Pinpoint the cell where the given text exists, returning its (X, Y) midpoint coordinate. 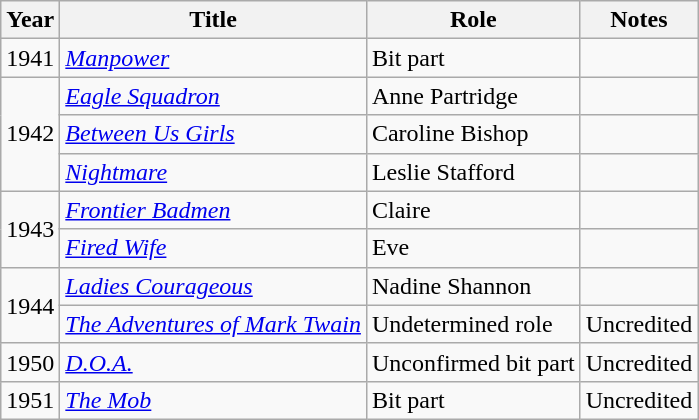
Eve (473, 248)
Manpower (214, 58)
1951 (30, 400)
Nadine Shannon (473, 286)
Role (473, 20)
Nightmare (214, 172)
Leslie Stafford (473, 172)
Claire (473, 210)
Ladies Courageous (214, 286)
The Adventures of Mark Twain (214, 324)
Title (214, 20)
1942 (30, 134)
Caroline Bishop (473, 134)
Between Us Girls (214, 134)
The Mob (214, 400)
1944 (30, 305)
1950 (30, 362)
1943 (30, 229)
Anne Partridge (473, 96)
1941 (30, 58)
Fired Wife (214, 248)
D.O.A. (214, 362)
Undetermined role (473, 324)
Eagle Squadron (214, 96)
Year (30, 20)
Unconfirmed bit part (473, 362)
Frontier Badmen (214, 210)
Notes (639, 20)
